Return the (X, Y) coordinate for the center point of the cell that contains the specified text.  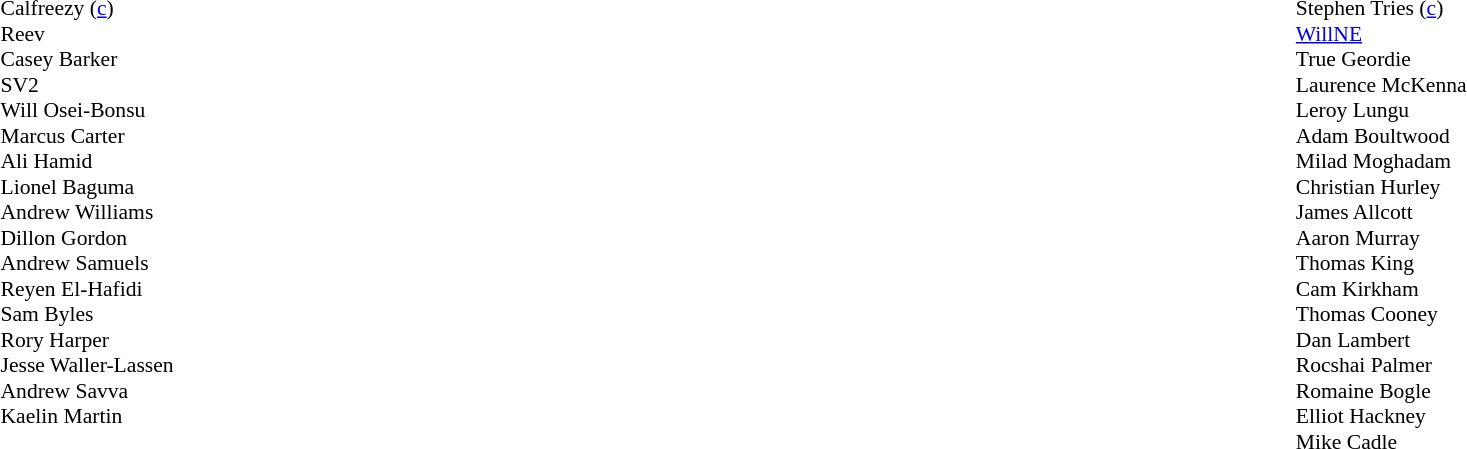
Elliot Hackney (1382, 417)
Rocshai Palmer (1382, 365)
Andrew Williams (86, 213)
Leroy Lungu (1382, 111)
Adam Boultwood (1382, 136)
Ali Hamid (86, 161)
Aaron Murray (1382, 238)
Sam Byles (86, 315)
WillNE (1382, 34)
Christian Hurley (1382, 187)
Casey Barker (86, 59)
Milad Moghadam (1382, 161)
Dillon Gordon (86, 238)
Romaine Bogle (1382, 391)
Andrew Savva (86, 391)
SV2 (86, 85)
Laurence McKenna (1382, 85)
Rory Harper (86, 340)
Thomas King (1382, 263)
Jesse Waller-Lassen (86, 365)
Kaelin Martin (86, 417)
James Allcott (1382, 213)
Thomas Cooney (1382, 315)
Marcus Carter (86, 136)
True Geordie (1382, 59)
Reyen El-Hafidi (86, 289)
Dan Lambert (1382, 340)
Will Osei-Bonsu (86, 111)
Lionel Baguma (86, 187)
Reev (86, 34)
Cam Kirkham (1382, 289)
Andrew Samuels (86, 263)
